Output the (x, y) coordinate of the center of the cell containing the given text.  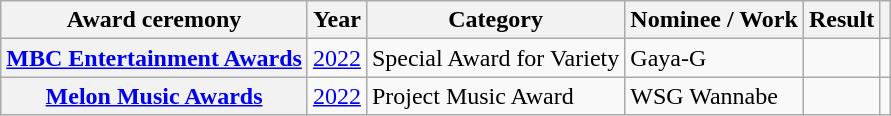
Year (336, 20)
Nominee / Work (714, 20)
Melon Music Awards (154, 96)
Result (841, 20)
Project Music Award (495, 96)
Category (495, 20)
Special Award for Variety (495, 58)
Award ceremony (154, 20)
WSG Wannabe (714, 96)
MBC Entertainment Awards (154, 58)
Gaya-G (714, 58)
